Determine the (X, Y) coordinate at the center of the cell enclosing the given text.  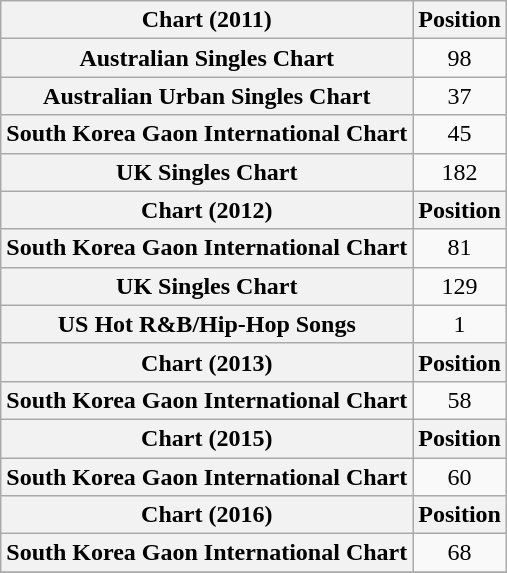
Australian Urban Singles Chart (207, 96)
Chart (2016) (207, 515)
45 (460, 134)
182 (460, 172)
Australian Singles Chart (207, 58)
129 (460, 286)
US Hot R&B/Hip-Hop Songs (207, 324)
1 (460, 324)
Chart (2012) (207, 210)
60 (460, 477)
Chart (2013) (207, 362)
Chart (2011) (207, 20)
81 (460, 248)
98 (460, 58)
68 (460, 553)
Chart (2015) (207, 438)
58 (460, 400)
37 (460, 96)
